Determine the [X, Y] coordinate at the center of the cell enclosing the given text.  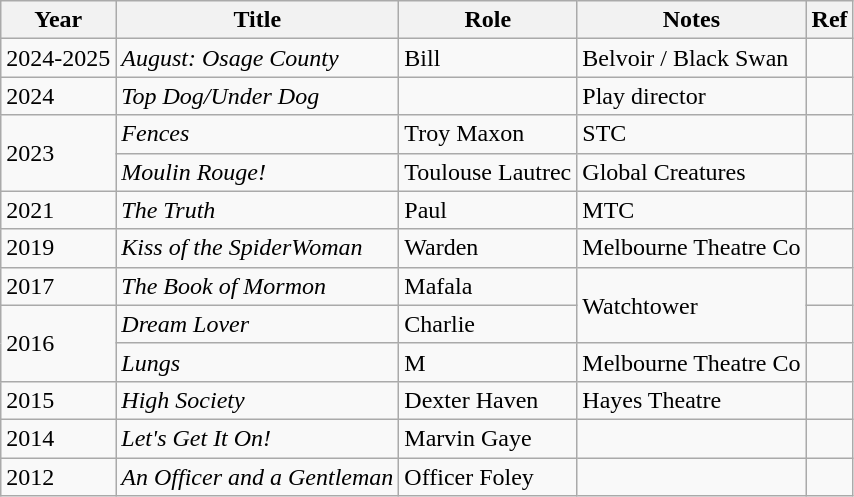
Role [488, 20]
2017 [58, 286]
Ref [830, 20]
2024-2025 [58, 58]
Fences [258, 134]
The Book of Mormon [258, 286]
Title [258, 20]
STC [692, 134]
Year [58, 20]
Bill [488, 58]
Warden [488, 248]
Let's Get It On! [258, 438]
The Truth [258, 210]
Lungs [258, 362]
2015 [58, 400]
Officer Foley [488, 477]
Paul [488, 210]
Notes [692, 20]
Troy Maxon [488, 134]
Charlie [488, 324]
2012 [58, 477]
Top Dog/Under Dog [258, 96]
Belvoir / Black Swan [692, 58]
Watchtower [692, 305]
2016 [58, 343]
MTC [692, 210]
Moulin Rouge! [258, 172]
Play director [692, 96]
M [488, 362]
August: Osage County [258, 58]
Marvin Gaye [488, 438]
Global Creatures [692, 172]
Dexter Haven [488, 400]
Dream Lover [258, 324]
2014 [58, 438]
High Society [258, 400]
Toulouse Lautrec [488, 172]
Hayes Theatre [692, 400]
2019 [58, 248]
2024 [58, 96]
Kiss of the SpiderWoman [258, 248]
Mafala [488, 286]
An Officer and a Gentleman [258, 477]
2023 [58, 153]
2021 [58, 210]
